Return the [X, Y] coordinate for the center point of the cell that contains the specified text.  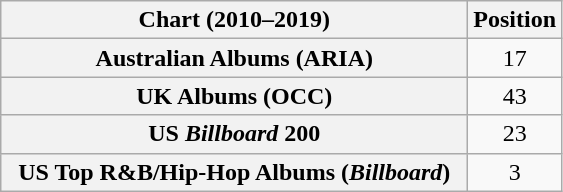
US Top R&B/Hip-Hop Albums (Billboard) [234, 172]
3 [515, 172]
US Billboard 200 [234, 134]
Position [515, 20]
UK Albums (OCC) [234, 96]
23 [515, 134]
17 [515, 58]
Chart (2010–2019) [234, 20]
Australian Albums (ARIA) [234, 58]
43 [515, 96]
